For the text-containing cell, return its midpoint in [X, Y] coordinate format. 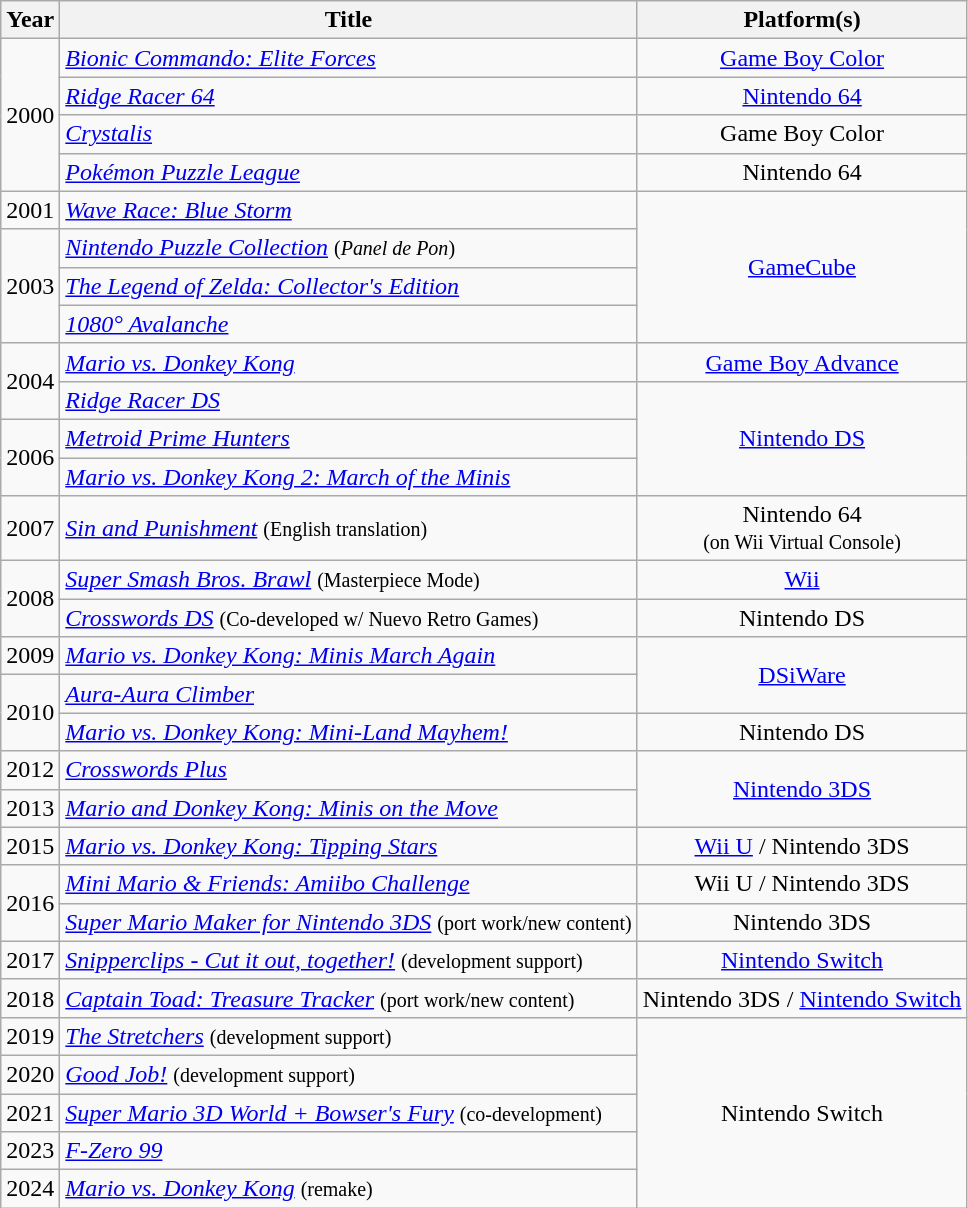
1080° Avalanche [348, 324]
2007 [30, 528]
2004 [30, 381]
Wii [802, 580]
Sin and Punishment (English translation) [348, 528]
Wave Race: Blue Storm [348, 210]
Crosswords Plus [348, 770]
F-Zero 99 [348, 1151]
2018 [30, 998]
Game Boy Advance [802, 362]
Mario vs. Donkey Kong: Mini-Land Mayhem! [348, 732]
Crystalis [348, 134]
2006 [30, 457]
Pokémon Puzzle League [348, 172]
2003 [30, 286]
2021 [30, 1113]
Super Smash Bros. Brawl (Masterpiece Mode) [348, 580]
2010 [30, 713]
2017 [30, 960]
Aura-Aura Climber [348, 694]
Ridge Racer DS [348, 400]
Good Job! (development support) [348, 1074]
Mario vs. Donkey Kong [348, 362]
2019 [30, 1036]
2015 [30, 846]
2023 [30, 1151]
2001 [30, 210]
2013 [30, 808]
DSiWare [802, 675]
2009 [30, 656]
Year [30, 20]
The Legend of Zelda: Collector's Edition [348, 286]
Mario and Donkey Kong: Minis on the Move [348, 808]
2020 [30, 1074]
Mario vs. Donkey Kong: Tipping Stars [348, 846]
Captain Toad: Treasure Tracker (port work/new content) [348, 998]
2012 [30, 770]
The Stretchers (development support) [348, 1036]
Mario vs. Donkey Kong (remake) [348, 1189]
2016 [30, 903]
Nintendo 3DS / Nintendo Switch [802, 998]
2008 [30, 599]
Crosswords DS (Co-developed w/ Nuevo Retro Games) [348, 618]
Mini Mario & Friends: Amiibo Challenge [348, 884]
Ridge Racer 64 [348, 96]
GameCube [802, 267]
Nintendo Puzzle Collection (Panel de Pon) [348, 248]
Snipperclips - Cut it out, together! (development support) [348, 960]
Bionic Commando: Elite Forces [348, 58]
2000 [30, 115]
Mario vs. Donkey Kong: Minis March Again [348, 656]
Super Mario 3D World + Bowser's Fury (co-development) [348, 1113]
2024 [30, 1189]
Super Mario Maker for Nintendo 3DS (port work/new content) [348, 922]
Mario vs. Donkey Kong 2: March of the Minis [348, 477]
Metroid Prime Hunters [348, 438]
Title [348, 20]
Platform(s) [802, 20]
Nintendo 64(on Wii Virtual Console) [802, 528]
